Find where the given text appears and provide that cell's center as (x, y) coordinate. 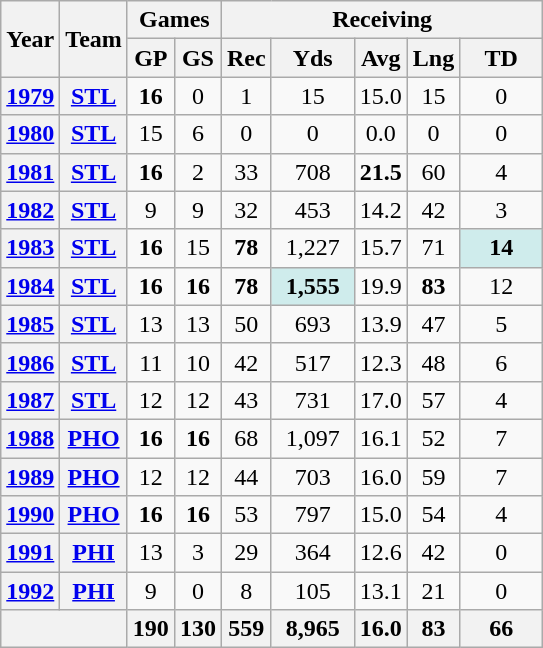
8 (246, 591)
15.7 (380, 248)
1,097 (312, 438)
47 (433, 324)
Games (174, 20)
453 (312, 210)
32 (246, 210)
13.9 (380, 324)
1980 (30, 134)
43 (246, 400)
44 (246, 477)
364 (312, 553)
5 (502, 324)
12.3 (380, 362)
105 (312, 591)
52 (433, 438)
797 (312, 515)
1986 (30, 362)
1979 (30, 96)
731 (312, 400)
11 (150, 362)
1989 (30, 477)
19.9 (380, 286)
14 (502, 248)
Year (30, 39)
Rec (246, 58)
1990 (30, 515)
1981 (30, 172)
Yds (312, 58)
1983 (30, 248)
1984 (30, 286)
517 (312, 362)
59 (433, 477)
53 (246, 515)
50 (246, 324)
33 (246, 172)
21.5 (380, 172)
21 (433, 591)
1987 (30, 400)
1,555 (312, 286)
708 (312, 172)
Receiving (382, 20)
703 (312, 477)
1,227 (312, 248)
1991 (30, 553)
10 (198, 362)
13.1 (380, 591)
16.1 (380, 438)
8,965 (312, 629)
190 (150, 629)
1992 (30, 591)
71 (433, 248)
693 (312, 324)
14.2 (380, 210)
57 (433, 400)
GS (198, 58)
130 (198, 629)
60 (433, 172)
GP (150, 58)
12.6 (380, 553)
48 (433, 362)
1985 (30, 324)
Lng (433, 58)
559 (246, 629)
29 (246, 553)
17.0 (380, 400)
2 (198, 172)
TD (502, 58)
54 (433, 515)
1988 (30, 438)
Avg (380, 58)
Team (94, 39)
1982 (30, 210)
1 (246, 96)
68 (246, 438)
0.0 (380, 134)
66 (502, 629)
